Detect which cell encompasses the target text, then output its (x, y) center coordinate. 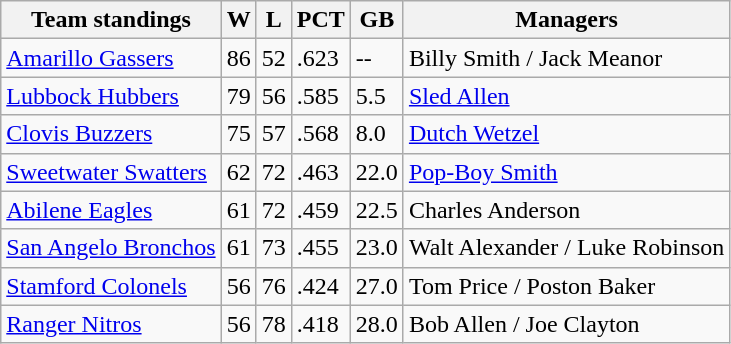
Ranger Nitros (111, 324)
8.0 (376, 134)
Stamford Colonels (111, 286)
Pop-Boy Smith (566, 172)
Sweetwater Swatters (111, 172)
52 (274, 58)
.424 (320, 286)
27.0 (376, 286)
62 (238, 172)
Abilene Eagles (111, 210)
Walt Alexander / Luke Robinson (566, 248)
Amarillo Gassers (111, 58)
.459 (320, 210)
79 (238, 96)
Managers (566, 20)
Dutch Wetzel (566, 134)
Billy Smith / Jack Meanor (566, 58)
L (274, 20)
W (238, 20)
22.0 (376, 172)
-- (376, 58)
Sled Allen (566, 96)
5.5 (376, 96)
75 (238, 134)
San Angelo Bronchos (111, 248)
28.0 (376, 324)
GB (376, 20)
.455 (320, 248)
Tom Price / Poston Baker (566, 286)
.568 (320, 134)
23.0 (376, 248)
.585 (320, 96)
Clovis Buzzers (111, 134)
76 (274, 286)
Lubbock Hubbers (111, 96)
Charles Anderson (566, 210)
PCT (320, 20)
Team standings (111, 20)
.623 (320, 58)
73 (274, 248)
86 (238, 58)
.418 (320, 324)
78 (274, 324)
57 (274, 134)
Bob Allen / Joe Clayton (566, 324)
.463 (320, 172)
22.5 (376, 210)
